Identify which cell holds the provided text, then report its [x, y] central coordinate. 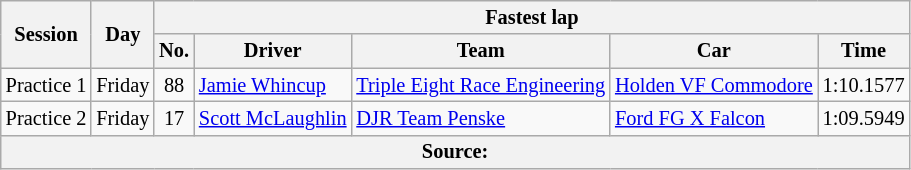
1:10.1577 [864, 85]
Session [46, 34]
88 [174, 85]
DJR Team Penske [480, 118]
Driver [272, 51]
Team [480, 51]
Fastest lap [532, 17]
No. [174, 51]
Time [864, 51]
Source: [456, 152]
1:09.5949 [864, 118]
Triple Eight Race Engineering [480, 85]
17 [174, 118]
Day [122, 34]
Practice 1 [46, 85]
Practice 2 [46, 118]
Ford FG X Falcon [714, 118]
Holden VF Commodore [714, 85]
Scott McLaughlin [272, 118]
Jamie Whincup [272, 85]
Car [714, 51]
